From the cell containing the given text, extract its center point as (X, Y) coordinate. 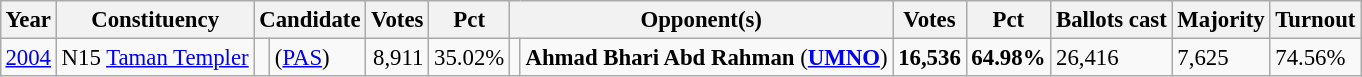
Turnout (1316, 20)
2004 (28, 57)
Candidate (310, 20)
Majority (1221, 20)
35.02% (470, 57)
64.98% (1008, 57)
Year (28, 20)
Opponent(s) (702, 20)
16,536 (930, 57)
74.56% (1316, 57)
Ballots cast (1112, 20)
7,625 (1221, 57)
26,416 (1112, 57)
Constituency (155, 20)
Ahmad Bhari Abd Rahman (UMNO) (706, 57)
8,911 (398, 57)
(PAS) (318, 57)
N15 Taman Templer (155, 57)
